Locate the cell with the specified text and output its (X, Y) center coordinate. 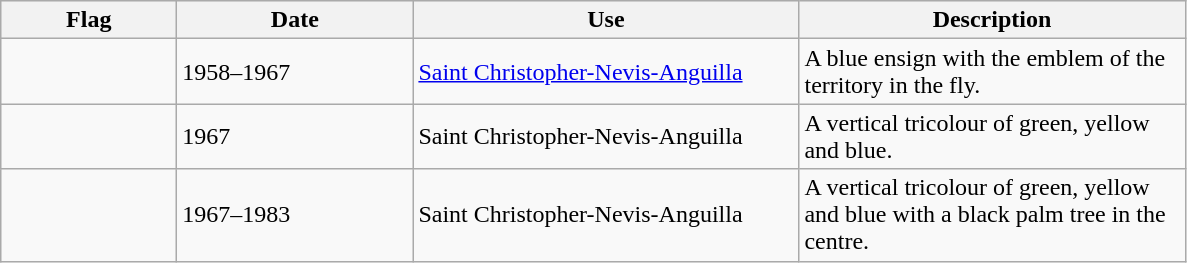
A vertical tricolour of green, yellow and blue. (992, 136)
1958–1967 (295, 72)
A blue ensign with the emblem of the territory in the fly. (992, 72)
1967 (295, 136)
A vertical tricolour of green, yellow and blue with a black palm tree in the centre. (992, 215)
Use (606, 20)
1967–1983 (295, 215)
Description (992, 20)
Date (295, 20)
Flag (89, 20)
